For the text-containing cell, return its midpoint in (x, y) coordinate format. 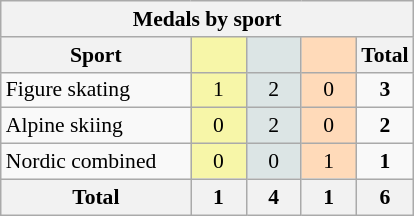
Medals by sport (208, 19)
Sport (96, 55)
6 (384, 197)
4 (274, 197)
Alpine skiing (96, 126)
Nordic combined (96, 162)
Figure skating (96, 90)
3 (384, 90)
